Return the [x, y] coordinate for the center point of the cell that contains the specified text.  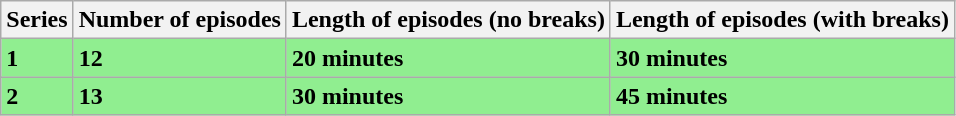
45 minutes [782, 96]
20 minutes [448, 58]
2 [37, 96]
1 [37, 58]
12 [180, 58]
13 [180, 96]
Number of episodes [180, 20]
Length of episodes (with breaks) [782, 20]
Length of episodes (no breaks) [448, 20]
Series [37, 20]
